Detect which cell encompasses the target text, then output its (x, y) center coordinate. 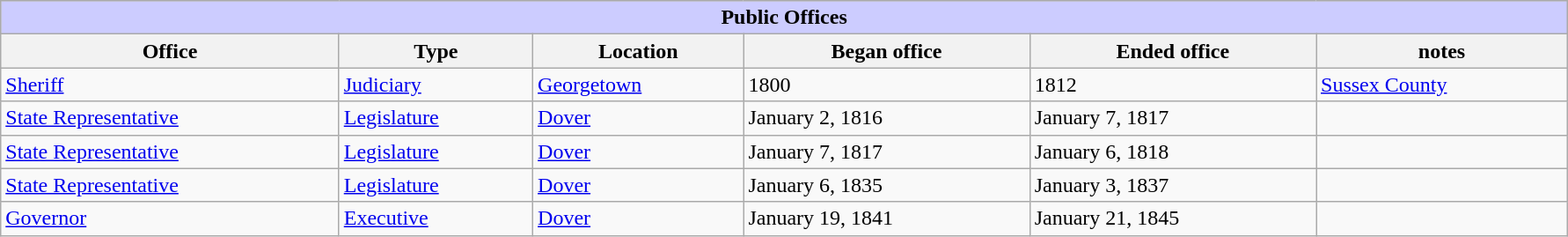
Sheriff (170, 85)
1812 (1172, 85)
January 19, 1841 (887, 218)
Georgetown (639, 85)
Governor (170, 218)
Sussex County (1442, 85)
Ended office (1172, 51)
Executive (436, 218)
January 6, 1835 (887, 185)
January 21, 1845 (1172, 218)
Office (170, 51)
January 2, 1816 (887, 118)
1800 (887, 85)
Type (436, 51)
Location (639, 51)
Began office (887, 51)
January 6, 1818 (1172, 152)
Judiciary (436, 85)
Public Offices (785, 18)
January 3, 1837 (1172, 185)
notes (1442, 51)
